Locate the cell with the specified text and output its [x, y] center coordinate. 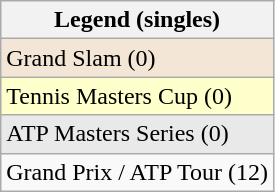
Legend (singles) [138, 20]
Grand Slam (0) [138, 58]
ATP Masters Series (0) [138, 134]
Tennis Masters Cup (0) [138, 96]
Grand Prix / ATP Tour (12) [138, 172]
